Search for the cell housing the specified text and yield its [X, Y] center coordinate. 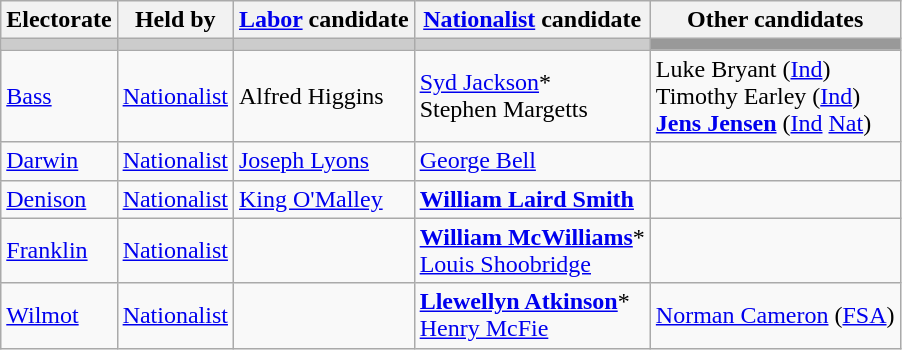
Nationalist candidate [532, 20]
Norman Cameron (FSA) [775, 316]
George Bell [532, 161]
Labor candidate [324, 20]
Llewellyn Atkinson*Henry McFie [532, 316]
Wilmot [59, 316]
King O'Malley [324, 199]
Syd Jackson*Stephen Margetts [532, 96]
Franklin [59, 250]
Electorate [59, 20]
Darwin [59, 161]
William Laird Smith [532, 199]
Denison [59, 199]
Alfred Higgins [324, 96]
Bass [59, 96]
William McWilliams*Louis Shoobridge [532, 250]
Held by [175, 20]
Joseph Lyons [324, 161]
Other candidates [775, 20]
Luke Bryant (Ind)Timothy Earley (Ind)Jens Jensen (Ind Nat) [775, 96]
